From the cell containing the given text, extract its center point as [x, y] coordinate. 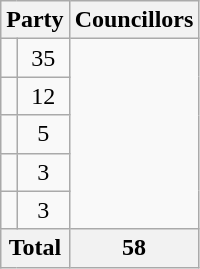
35 [43, 58]
58 [134, 248]
Party [35, 20]
Total [35, 248]
5 [43, 134]
Councillors [134, 20]
12 [43, 96]
